Return (X, Y) of the center of cell containing provided text 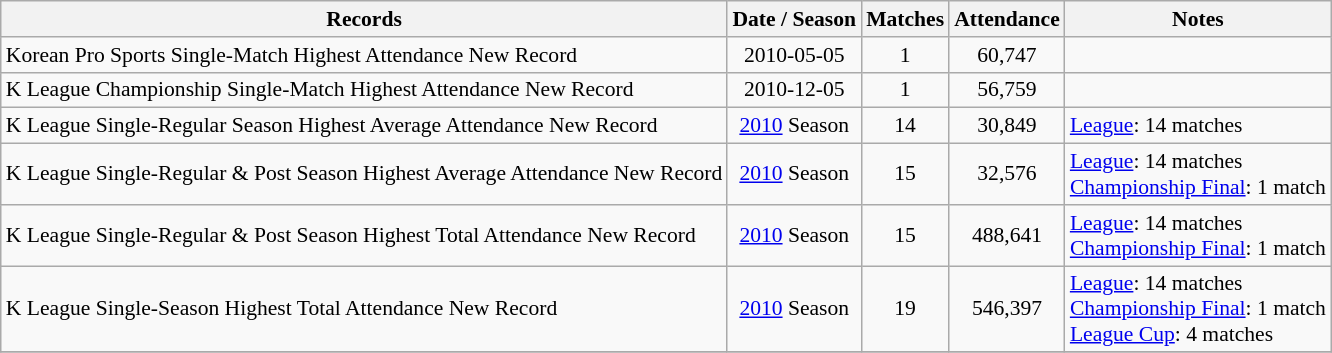
Notes (1198, 19)
K League Single-Regular & Post Season Highest Average Attendance New Record (364, 174)
Matches (905, 19)
32,576 (1007, 174)
2010-12-05 (794, 90)
K League Single-Regular Season Highest Average Attendance New Record (364, 126)
19 (905, 310)
League: 14 matches (1198, 126)
K League Single-Regular & Post Season Highest Total Attendance New Record (364, 236)
Attendance (1007, 19)
League: 14 matches Championship Final: 1 match League Cup: 4 matches (1198, 310)
K League Single-Season Highest Total Attendance New Record (364, 310)
Date / Season (794, 19)
K League Championship Single-Match Highest Attendance New Record (364, 90)
60,747 (1007, 55)
488,641 (1007, 236)
56,759 (1007, 90)
2010-05-05 (794, 55)
546,397 (1007, 310)
Records (364, 19)
30,849 (1007, 126)
14 (905, 126)
Korean Pro Sports Single-Match Highest Attendance New Record (364, 55)
